Determine the (X, Y) coordinate at the center of the cell enclosing the given text.  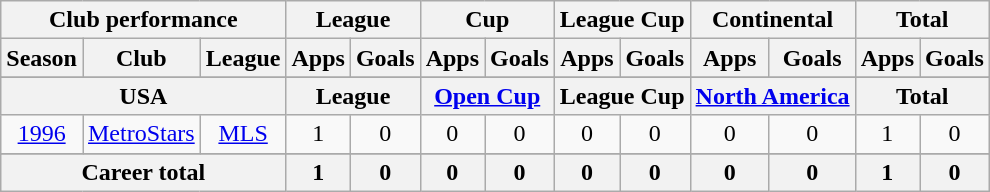
Open Cup (487, 96)
Club performance (144, 20)
Career total (144, 172)
MLS (243, 134)
Continental (772, 20)
North America (772, 96)
Season (42, 58)
Club (141, 58)
USA (144, 96)
Cup (487, 20)
1996 (42, 134)
MetroStars (141, 134)
